Provide the (X, Y) coordinate of the cell's center where the given text is located.  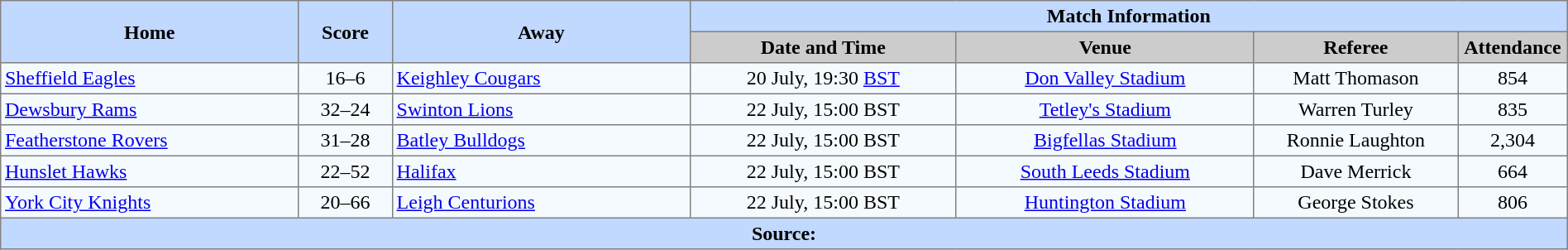
835 (1513, 109)
Hunslet Hawks (150, 171)
Sheffield Eagles (150, 79)
20–66 (346, 203)
Match Information (1128, 17)
22–52 (346, 171)
Dave Merrick (1355, 171)
Warren Turley (1355, 109)
806 (1513, 203)
32–24 (346, 109)
Batley Bulldogs (541, 141)
Ronnie Laughton (1355, 141)
York City Knights (150, 203)
South Leeds Stadium (1105, 171)
Huntington Stadium (1105, 203)
Date and Time (823, 47)
Halifax (541, 171)
2,304 (1513, 141)
Source: (784, 233)
Dewsbury Rams (150, 109)
Bigfellas Stadium (1105, 141)
Venue (1105, 47)
664 (1513, 171)
Attendance (1513, 47)
Swinton Lions (541, 109)
Leigh Centurions (541, 203)
Featherstone Rovers (150, 141)
Tetley's Stadium (1105, 109)
Don Valley Stadium (1105, 79)
Away (541, 31)
31–28 (346, 141)
16–6 (346, 79)
854 (1513, 79)
Home (150, 31)
George Stokes (1355, 203)
Keighley Cougars (541, 79)
Matt Thomason (1355, 79)
Score (346, 31)
Referee (1355, 47)
20 July, 19:30 BST (823, 79)
